Find where the given text appears and provide that cell's center as (X, Y) coordinate. 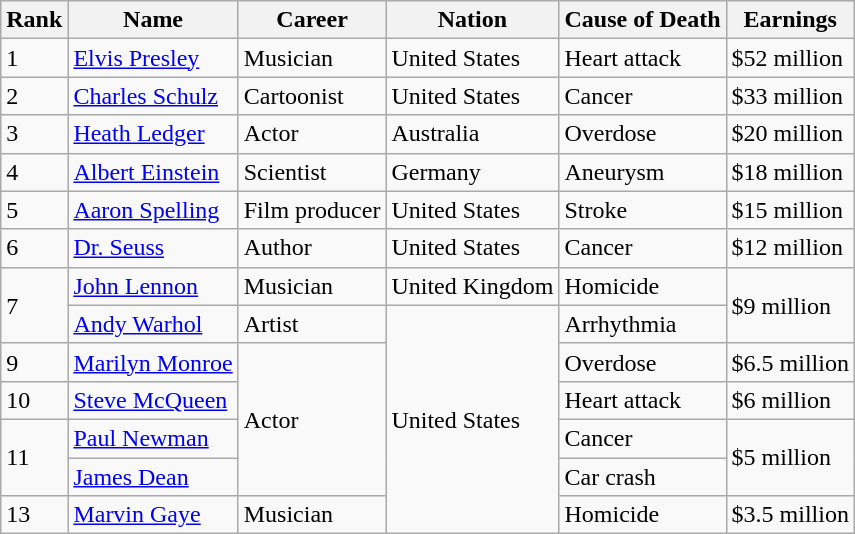
Nation (472, 20)
1 (34, 58)
5 (34, 210)
Arrhythmia (642, 324)
Marvin Gaye (153, 515)
9 (34, 362)
$33 million (790, 96)
Aaron Spelling (153, 210)
Scientist (312, 172)
7 (34, 305)
Elvis Presley (153, 58)
Career (312, 20)
6 (34, 248)
2 (34, 96)
11 (34, 457)
Aneurysm (642, 172)
$20 million (790, 134)
$9 million (790, 305)
$6 million (790, 400)
Name (153, 20)
Rank (34, 20)
13 (34, 515)
Andy Warhol (153, 324)
James Dean (153, 477)
Charles Schulz (153, 96)
Marilyn Monroe (153, 362)
$5 million (790, 457)
Paul Newman (153, 438)
Author (312, 248)
United Kingdom (472, 286)
Cartoonist (312, 96)
$12 million (790, 248)
Cause of Death (642, 20)
3 (34, 134)
Stroke (642, 210)
$6.5 million (790, 362)
$15 million (790, 210)
Australia (472, 134)
10 (34, 400)
$52 million (790, 58)
Car crash (642, 477)
Albert Einstein (153, 172)
Germany (472, 172)
4 (34, 172)
Film producer (312, 210)
Earnings (790, 20)
Heath Ledger (153, 134)
$18 million (790, 172)
Artist (312, 324)
Dr. Seuss (153, 248)
$3.5 million (790, 515)
Steve McQueen (153, 400)
John Lennon (153, 286)
